Detect which cell encompasses the target text, then output its [x, y] center coordinate. 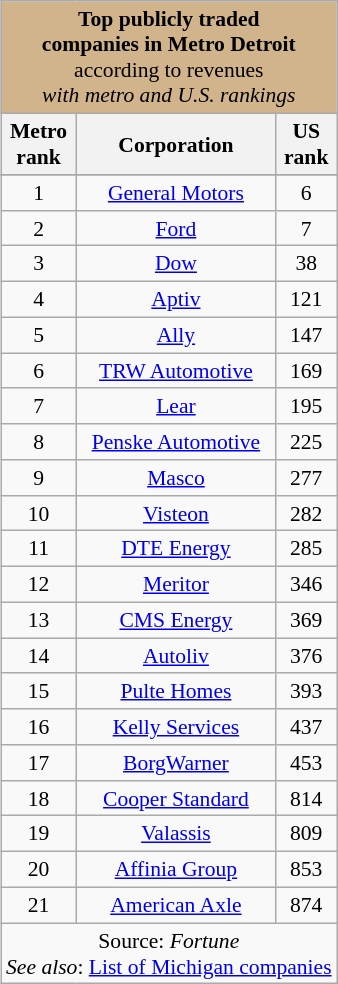
369 [306, 620]
17 [38, 763]
General Motors [176, 193]
BorgWarner [176, 763]
Kelly Services [176, 727]
277 [306, 478]
Pulte Homes [176, 691]
437 [306, 727]
169 [306, 371]
2 [38, 228]
814 [306, 798]
195 [306, 406]
147 [306, 335]
346 [306, 584]
809 [306, 834]
225 [306, 442]
874 [306, 905]
282 [306, 513]
1 [38, 193]
Autoliv [176, 656]
393 [306, 691]
14 [38, 656]
TRW Automotive [176, 371]
3 [38, 264]
Penske Automotive [176, 442]
285 [306, 549]
Source: Fortune See also: List of Michigan companies [169, 954]
DTE Energy [176, 549]
Aptiv [176, 299]
CMS Energy [176, 620]
21 [38, 905]
Top publicly tradedcompanies in Metro Detroitaccording to revenueswith metro and U.S. rankings [169, 57]
Dow [176, 264]
Masco [176, 478]
453 [306, 763]
Corporation [176, 144]
Lear [176, 406]
Ford [176, 228]
8 [38, 442]
9 [38, 478]
4 [38, 299]
Metrorank [38, 144]
121 [306, 299]
13 [38, 620]
11 [38, 549]
Valassis [176, 834]
Ally [176, 335]
American Axle [176, 905]
19 [38, 834]
16 [38, 727]
38 [306, 264]
12 [38, 584]
Affinia Group [176, 869]
Visteon [176, 513]
10 [38, 513]
5 [38, 335]
Meritor [176, 584]
USrank [306, 144]
853 [306, 869]
18 [38, 798]
376 [306, 656]
15 [38, 691]
Cooper Standard [176, 798]
20 [38, 869]
